Scan for the cell matching the given text and deliver its [X, Y] coordinate at center. 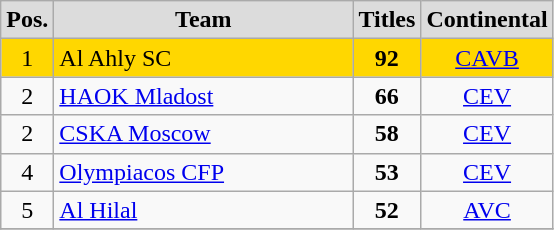
HAOK Mladost [204, 96]
1 [28, 58]
CSKA Moscow [204, 134]
4 [28, 172]
Pos. [28, 20]
Team [204, 20]
CAVB [487, 58]
58 [387, 134]
AVC [487, 210]
52 [387, 210]
53 [387, 172]
Al Ahly SC [204, 58]
66 [387, 96]
Al Hilal [204, 210]
5 [28, 210]
92 [387, 58]
Continental [487, 20]
Titles [387, 20]
Olympiacos CFP [204, 172]
